Return [x, y] of the center of cell containing provided text 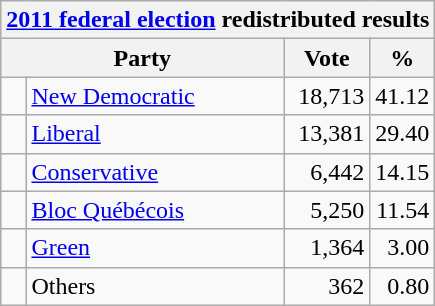
362 [327, 286]
6,442 [327, 172]
Liberal [155, 134]
41.12 [402, 96]
11.54 [402, 210]
Conservative [155, 172]
14.15 [402, 172]
% [402, 58]
New Democratic [155, 96]
29.40 [402, 134]
2011 federal election redistributed results [218, 20]
Vote [327, 58]
1,364 [327, 248]
Party [142, 58]
18,713 [327, 96]
Bloc Québécois [155, 210]
5,250 [327, 210]
3.00 [402, 248]
0.80 [402, 286]
Green [155, 248]
13,381 [327, 134]
Others [155, 286]
